From the cell containing the given text, extract its center point as (X, Y) coordinate. 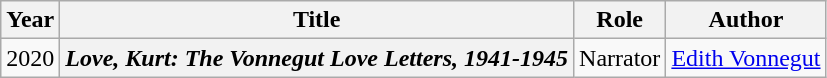
Year (30, 20)
Role (620, 20)
2020 (30, 58)
Narrator (620, 58)
Author (746, 20)
Edith Vonnegut (746, 58)
Love, Kurt: The Vonnegut Love Letters, 1941-1945 (317, 58)
Title (317, 20)
